Capture the cell that displays the provided text and extract its (x, y) central coordinate. 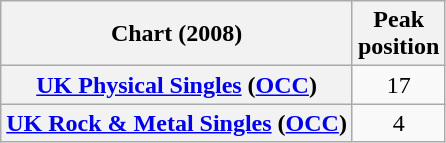
17 (398, 85)
UK Rock & Metal Singles (OCC) (177, 123)
4 (398, 123)
Chart (2008) (177, 34)
UK Physical Singles (OCC) (177, 85)
Peakposition (398, 34)
